Identify which cell holds the provided text, then report its (X, Y) central coordinate. 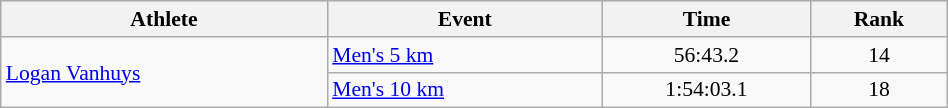
1:54:03.1 (706, 90)
Men's 10 km (464, 90)
Time (706, 19)
Logan Vanhuys (164, 72)
14 (880, 55)
Athlete (164, 19)
Event (464, 19)
18 (880, 90)
Men's 5 km (464, 55)
56:43.2 (706, 55)
Rank (880, 19)
